Capture the cell that displays the provided text and extract its [x, y] central coordinate. 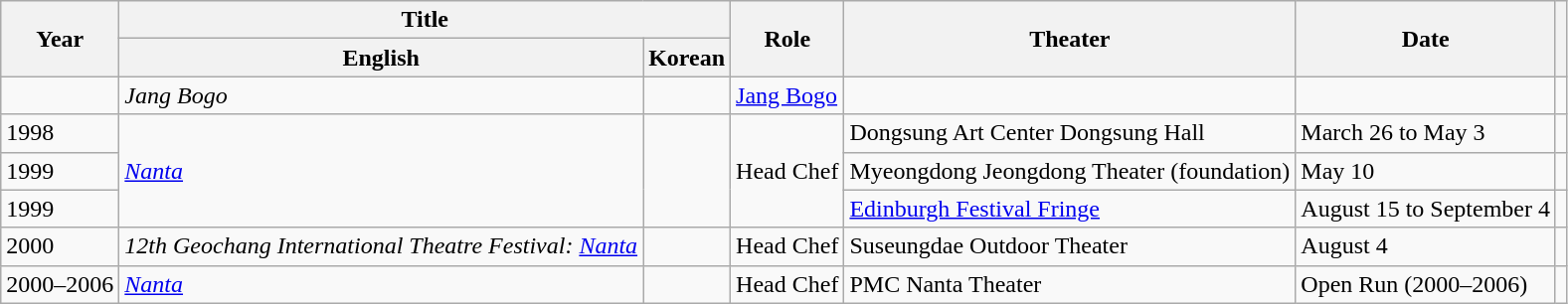
1998 [60, 133]
2000–2006 [60, 284]
Myeongdong Jeongdong Theater (foundation) [1070, 171]
Theater [1070, 39]
Suseungdae Outdoor Theater [1070, 246]
Open Run (2000–2006) [1426, 284]
Role [787, 39]
August 15 to September 4 [1426, 209]
PMC Nanta Theater [1070, 284]
March 26 to May 3 [1426, 133]
Dongsung Art Center Dongsung Hall [1070, 133]
May 10 [1426, 171]
Edinburgh Festival Fringe [1070, 209]
Date [1426, 39]
Korean [687, 58]
2000 [60, 246]
12th Geochang International Theatre Festival: Nanta [382, 246]
Title [426, 20]
August 4 [1426, 246]
Year [60, 39]
English [382, 58]
